Search for the cell housing the specified text and yield its [X, Y] center coordinate. 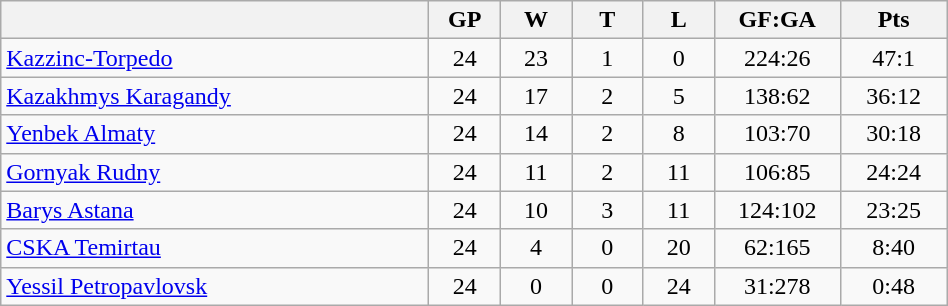
T [608, 20]
3 [608, 210]
138:62 [777, 96]
20 [678, 248]
10 [536, 210]
17 [536, 96]
31:278 [777, 286]
8 [678, 134]
Pts [894, 20]
GP [464, 20]
Gornyak Rudny [215, 172]
36:12 [894, 96]
14 [536, 134]
Kazakhmys Karagandy [215, 96]
103:70 [777, 134]
W [536, 20]
0:48 [894, 286]
8:40 [894, 248]
1 [608, 58]
47:1 [894, 58]
124:102 [777, 210]
23:25 [894, 210]
24:24 [894, 172]
30:18 [894, 134]
CSKA Temirtau [215, 248]
4 [536, 248]
Barys Astana [215, 210]
23 [536, 58]
Yenbek Almaty [215, 134]
L [678, 20]
62:165 [777, 248]
GF:GA [777, 20]
224:26 [777, 58]
Yessil Petropavlovsk [215, 286]
5 [678, 96]
106:85 [777, 172]
Kazzinc-Torpedo [215, 58]
